Pinpoint the cell where the given text exists, returning its (x, y) midpoint coordinate. 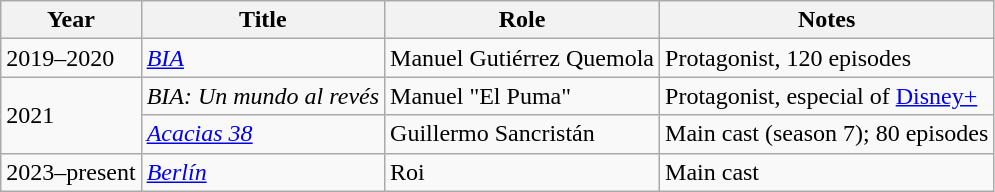
Role (522, 20)
Main cast (827, 172)
Protagonist, especial of Disney+ (827, 96)
BIA (262, 58)
Year (71, 20)
2019–2020 (71, 58)
Roi (522, 172)
Berlín (262, 172)
Manuel Gutiérrez Quemola (522, 58)
Main cast (season 7); 80 episodes (827, 134)
Notes (827, 20)
2021 (71, 115)
Manuel "El Puma" (522, 96)
BIA: Un mundo al revés (262, 96)
Guillermo Sancristán (522, 134)
Acacias 38 (262, 134)
Protagonist, 120 episodes (827, 58)
Title (262, 20)
2023–present (71, 172)
